Search for the cell housing the specified text and yield its [X, Y] center coordinate. 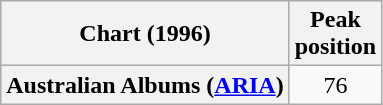
Australian Albums (ARIA) [145, 85]
Chart (1996) [145, 34]
Peakposition [335, 34]
76 [335, 85]
